Determine the (X, Y) coordinate at the center of the cell enclosing the given text.  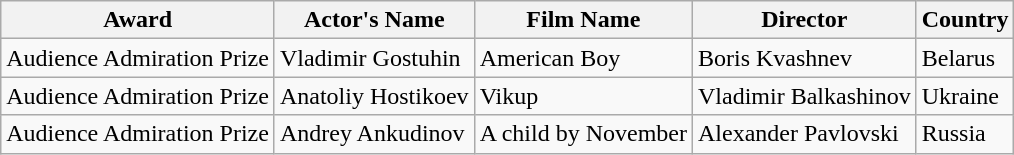
American Boy (583, 58)
A child by November (583, 134)
Country (965, 20)
Alexander Pavlovski (804, 134)
Award (138, 20)
Andrey Ankudinov (374, 134)
Vladimir Gostuhin (374, 58)
Boris Kvashnev (804, 58)
Vladimir Balkashinov (804, 96)
Russia (965, 134)
Ukraine (965, 96)
Belarus (965, 58)
Anatoliy Hostikoev (374, 96)
Vikup (583, 96)
Film Name (583, 20)
Actor's Name (374, 20)
Director (804, 20)
